Provide the (x, y) coordinate of the cell's center where the given text is located.  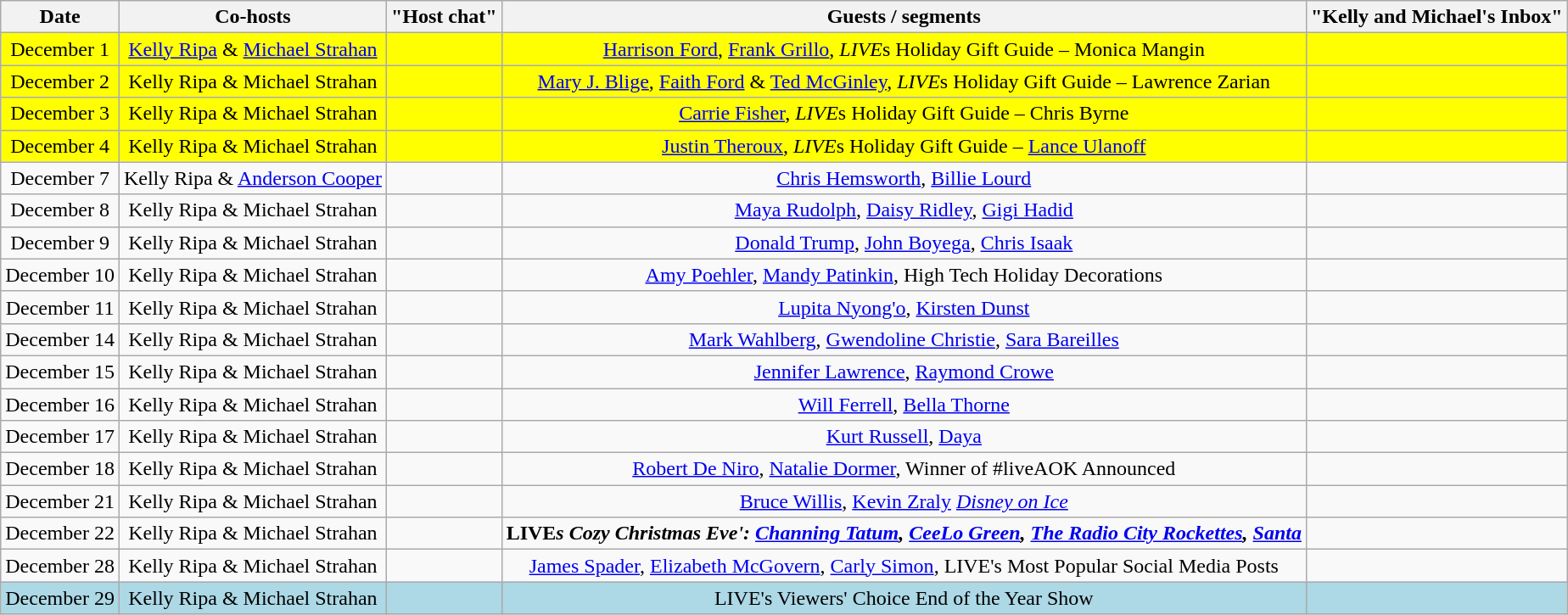
Donald Trump, John Boyega, Chris Isaak (904, 243)
December 4 (60, 146)
December 29 (60, 598)
Co-hosts (253, 17)
Guests / segments (904, 17)
Mark Wahlberg, Gwendoline Christie, Sara Bareilles (904, 339)
December 22 (60, 534)
Carrie Fisher, LIVEs Holiday Gift Guide – Chris Byrne (904, 114)
"Host chat" (444, 17)
December 2 (60, 81)
Kurt Russell, Daya (904, 437)
December 21 (60, 501)
Kelly Ripa & Anderson Cooper (253, 178)
December 28 (60, 566)
December 8 (60, 210)
Maya Rudolph, Daisy Ridley, Gigi Hadid (904, 210)
Chris Hemsworth, Billie Lourd (904, 178)
LIVE's Viewers' Choice End of the Year Show (904, 598)
Justin Theroux, LIVEs Holiday Gift Guide – Lance Ulanoff (904, 146)
December 17 (60, 437)
December 18 (60, 469)
December 16 (60, 405)
Jennifer Lawrence, Raymond Crowe (904, 372)
Bruce Willis, Kevin Zraly Disney on Ice (904, 501)
LIVEs Cozy Christmas Eve': Channing Tatum, CeeLo Green, The Radio City Rockettes, Santa (904, 534)
Mary J. Blige, Faith Ford & Ted McGinley, LIVEs Holiday Gift Guide – Lawrence Zarian (904, 81)
December 10 (60, 275)
December 7 (60, 178)
Lupita Nyong'o, Kirsten Dunst (904, 307)
Robert De Niro, Natalie Dormer, Winner of #liveAOK Announced (904, 469)
December 14 (60, 339)
Harrison Ford, Frank Grillo, LIVEs Holiday Gift Guide – Monica Mangin (904, 49)
Will Ferrell, Bella Thorne (904, 405)
December 3 (60, 114)
Amy Poehler, Mandy Patinkin, High Tech Holiday Decorations (904, 275)
December 15 (60, 372)
December 1 (60, 49)
December 11 (60, 307)
Date (60, 17)
James Spader, Elizabeth McGovern, Carly Simon, LIVE's Most Popular Social Media Posts (904, 566)
December 9 (60, 243)
"Kelly and Michael's Inbox" (1436, 17)
